Detect which cell encompasses the target text, then output its [X, Y] center coordinate. 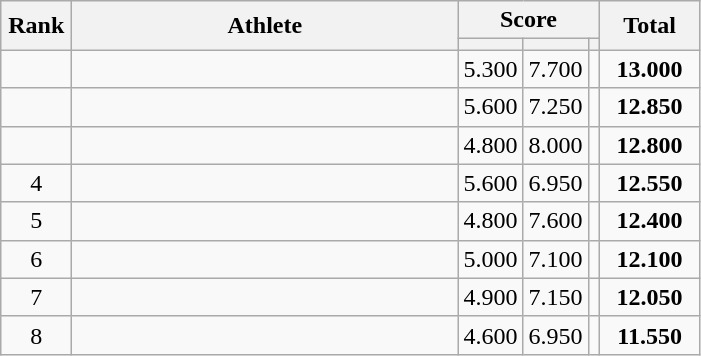
Athlete [265, 26]
12.050 [650, 297]
11.550 [650, 335]
6 [36, 259]
12.100 [650, 259]
7.100 [556, 259]
4.600 [490, 335]
Total [650, 26]
Score [528, 20]
5 [36, 221]
5.000 [490, 259]
8.000 [556, 145]
4.900 [490, 297]
7.150 [556, 297]
Rank [36, 26]
12.800 [650, 145]
5.300 [490, 69]
12.400 [650, 221]
7.600 [556, 221]
13.000 [650, 69]
8 [36, 335]
4 [36, 183]
7.250 [556, 107]
12.850 [650, 107]
12.550 [650, 183]
7 [36, 297]
7.700 [556, 69]
